Search for the cell housing the specified text and yield its (x, y) center coordinate. 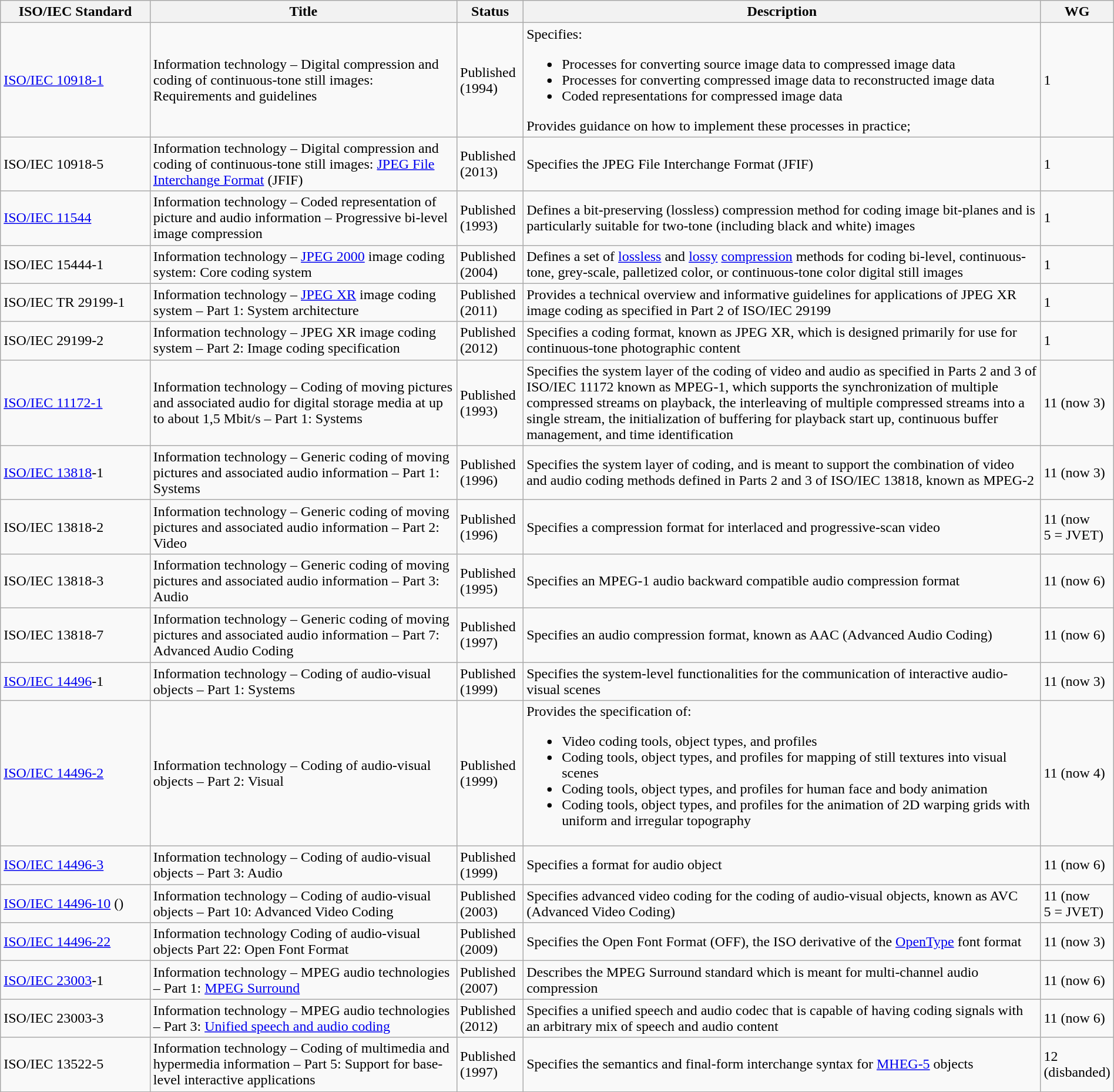
ISO/IEC 13818-7 (75, 635)
Specifies the semantics and final-form interchange syntax for MHEG-5 objects (782, 1064)
Specifies an audio compression format, known as AAC (Advanced Audio Coding) (782, 635)
Information technology – Coding of audio-visual objects – Part 3: Audio (303, 865)
Published (2003) (490, 904)
Specifies a unified speech and audio codec that is capable of having coding signals with an arbitrary mix of speech and audio content (782, 1018)
Describes the MPEG Surround standard which is meant for multi-channel audio compression (782, 980)
ISO/IEC 14496-22 (75, 942)
ISO/IEC 14496-2 (75, 773)
Information technology – MPEG audio technologies – Part 1: MPEG Surround (303, 980)
WG (1077, 12)
ISO/IEC 29199-2 (75, 341)
Specifies a format for audio object (782, 865)
ISO/IEC 13818-1 (75, 473)
ISO/IEC 11172-1 (75, 403)
Specifies an MPEG-1 audio backward compatible audio compression format (782, 581)
Information technology – JPEG XR image coding system – Part 2: Image coding specification (303, 341)
Title (303, 12)
Specifies a compression format for interlaced and progressive-scan video (782, 527)
Information technology – Generic coding of moving pictures and associated audio information – Part 1: Systems (303, 473)
ISO/IEC TR 29199-1 (75, 302)
Information technology Coding of audio-visual objects Part 22: Open Font Format (303, 942)
ISO/IEC 10918-5 (75, 164)
ISO/IEC 10918-1 (75, 80)
Information technology – MPEG audio technologies – Part 3: Unified speech and audio coding (303, 1018)
Status (490, 12)
Description (782, 12)
ISO/IEC 14496-3 (75, 865)
Information technology – Generic coding of moving pictures and associated audio information – Part 7: Advanced Audio Coding (303, 635)
11 (now 4) (1077, 773)
Published (2007) (490, 980)
Information technology – Coding of audio-visual objects – Part 1: Systems (303, 681)
Information technology – Coding of moving pictures and associated audio for digital storage media at up to about 1,5 Mbit/s – Part 1: Systems (303, 403)
ISO/IEC 23003-3 (75, 1018)
Published (2013) (490, 164)
12 (disbanded) (1077, 1064)
Specifies the JPEG File Interchange Format (JFIF) (782, 164)
Information technology – Coding of audio-visual objects – Part 2: Visual (303, 773)
Information technology – JPEG XR image coding system – Part 1: System architecture (303, 302)
Information technology – Digital compression and coding of continuous-tone still images: Requirements and guidelines (303, 80)
Published (2004) (490, 264)
ISO/IEC 15444-1 (75, 264)
Published (2009) (490, 942)
Information technology – Coding of multimedia and hypermedia information – Part 5: Support for base-level interactive applications (303, 1064)
Information technology – Digital compression and coding of continuous-tone still images: JPEG File Interchange Format (JFIF) (303, 164)
Published (1994) (490, 80)
Specifies a coding format, known as JPEG XR, which is designed primarily for use for continuous-tone photographic content (782, 341)
Provides a technical overview and informative guidelines for applications of JPEG XR image coding as specified in Part 2 of ISO/IEC 29199 (782, 302)
Information technology – Coded representation of picture and audio information – Progressive bi-level image compression (303, 218)
Specifies the Open Font Format (OFF), the ISO derivative of the OpenType font format (782, 942)
Published (2011) (490, 302)
Specifies advanced video coding for the coding of audio-visual objects, known as AVC (Advanced Video Coding) (782, 904)
Information technology – Coding of audio-visual objects – Part 10: Advanced Video Coding (303, 904)
ISO/IEC 13522-5 (75, 1064)
Information technology – JPEG 2000 image coding system: Core coding system (303, 264)
ISO/IEC 14496-10 () (75, 904)
ISO/IEC 13818-3 (75, 581)
Information technology – Generic coding of moving pictures and associated audio information – Part 2: Video (303, 527)
ISO/IEC 14496-1 (75, 681)
Specifies the system-level functionalities for the communication of interactive audio-visual scenes (782, 681)
ISO/IEC 23003-1 (75, 980)
ISO/IEC 11544 (75, 218)
Published (1995) (490, 581)
ISO/IEC Standard (75, 12)
Information technology – Generic coding of moving pictures and associated audio information – Part 3: Audio (303, 581)
ISO/IEC 13818-2 (75, 527)
